Search for the cell housing the specified text and yield its [x, y] center coordinate. 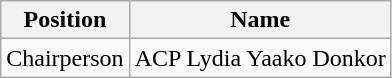
ACP Lydia Yaako Donkor [260, 58]
Chairperson [65, 58]
Name [260, 20]
Position [65, 20]
